Find where the given text appears and provide that cell's center as [x, y] coordinate. 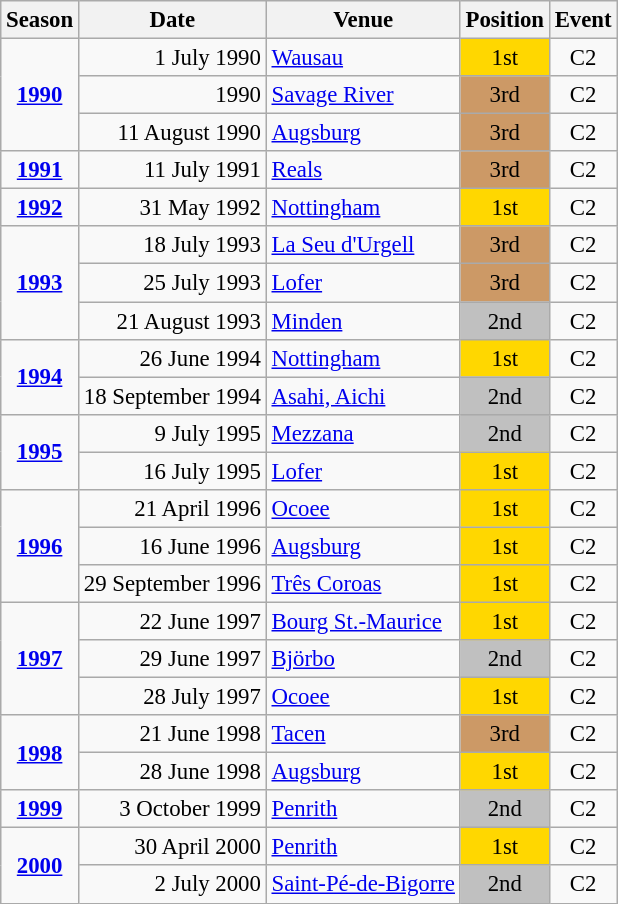
Saint-Pé-de-Bigorre [363, 885]
28 June 1998 [172, 772]
La Seu d'Urgell [363, 245]
25 July 1993 [172, 283]
Três Coroas [363, 584]
22 June 1997 [172, 621]
Björbo [363, 659]
1991 [40, 170]
26 June 1994 [172, 358]
21 April 1996 [172, 509]
Venue [363, 20]
Position [504, 20]
1999 [40, 809]
Asahi, Aichi [363, 396]
Savage River [363, 95]
21 August 1993 [172, 321]
29 September 1996 [172, 584]
16 June 1996 [172, 546]
30 April 2000 [172, 847]
3 October 1999 [172, 809]
18 September 1994 [172, 396]
11 July 1991 [172, 170]
Season [40, 20]
1997 [40, 658]
Wausau [363, 58]
1994 [40, 376]
29 June 1997 [172, 659]
1995 [40, 452]
1998 [40, 752]
Event [583, 20]
16 July 1995 [172, 471]
Mezzana [363, 433]
2 July 2000 [172, 885]
11 August 1990 [172, 133]
1 July 1990 [172, 58]
Tacen [363, 734]
18 July 1993 [172, 245]
Minden [363, 321]
Date [172, 20]
9 July 1995 [172, 433]
Bourg St.-Maurice [363, 621]
21 June 1998 [172, 734]
28 July 1997 [172, 697]
1993 [40, 282]
1992 [40, 208]
31 May 1992 [172, 208]
2000 [40, 866]
1996 [40, 546]
Reals [363, 170]
